From the cell containing the given text, extract its center point as (X, Y) coordinate. 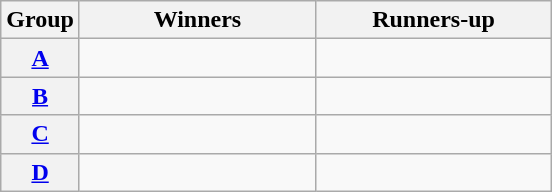
Winners (197, 20)
Group (40, 20)
D (40, 172)
B (40, 96)
Runners-up (433, 20)
A (40, 58)
C (40, 134)
